Locate the cell with the specified text and output its (x, y) center coordinate. 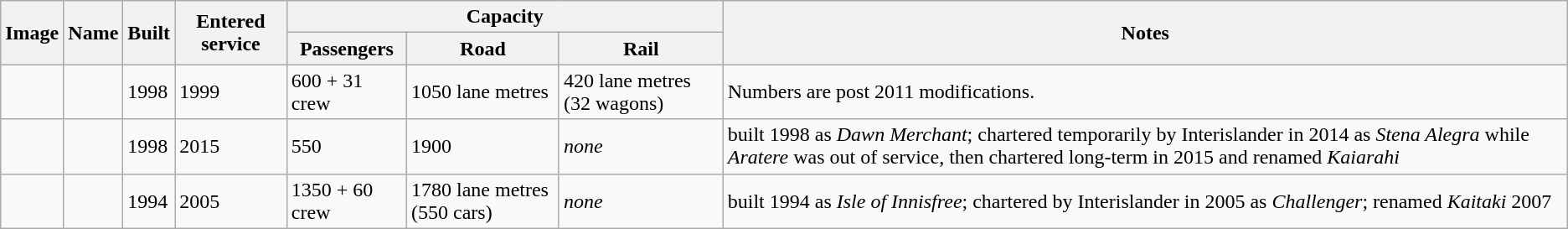
Image (32, 33)
built 1994 as Isle of Innisfree; chartered by Interislander in 2005 as Challenger; renamed Kaitaki 2007 (1145, 201)
Built (149, 33)
Passengers (347, 49)
1350 + 60 crew (347, 201)
550 (347, 146)
Numbers are post 2011 modifications. (1145, 92)
600 + 31 crew (347, 92)
2015 (231, 146)
Capacity (504, 17)
Road (482, 49)
420 lane metres (32 wagons) (641, 92)
Rail (641, 49)
1999 (231, 92)
Name (94, 33)
1994 (149, 201)
1900 (482, 146)
1050 lane metres (482, 92)
Entered service (231, 33)
Notes (1145, 33)
1780 lane metres (550 cars) (482, 201)
2005 (231, 201)
